Return [x, y] of the center of cell containing provided text 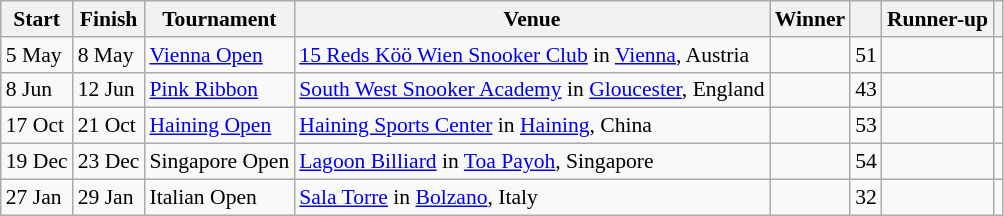
Pink Ribbon [219, 90]
21 Oct [109, 126]
15 Reds Köö Wien Snooker Club in Vienna, Austria [532, 55]
43 [866, 90]
Tournament [219, 19]
Runner-up [938, 19]
17 Oct [37, 126]
53 [866, 126]
South West Snooker Academy in Gloucester, England [532, 90]
19 Dec [37, 162]
Venue [532, 19]
51 [866, 55]
12 Jun [109, 90]
32 [866, 197]
5 May [37, 55]
54 [866, 162]
Finish [109, 19]
23 Dec [109, 162]
Winner [810, 19]
Lagoon Billiard in Toa Payoh, Singapore [532, 162]
Haining Sports Center in Haining, China [532, 126]
Start [37, 19]
Singapore Open [219, 162]
8 May [109, 55]
Vienna Open [219, 55]
Haining Open [219, 126]
27 Jan [37, 197]
29 Jan [109, 197]
8 Jun [37, 90]
Sala Torre in Bolzano, Italy [532, 197]
Italian Open [219, 197]
